Pinpoint the cell where the given text exists, returning its [X, Y] midpoint coordinate. 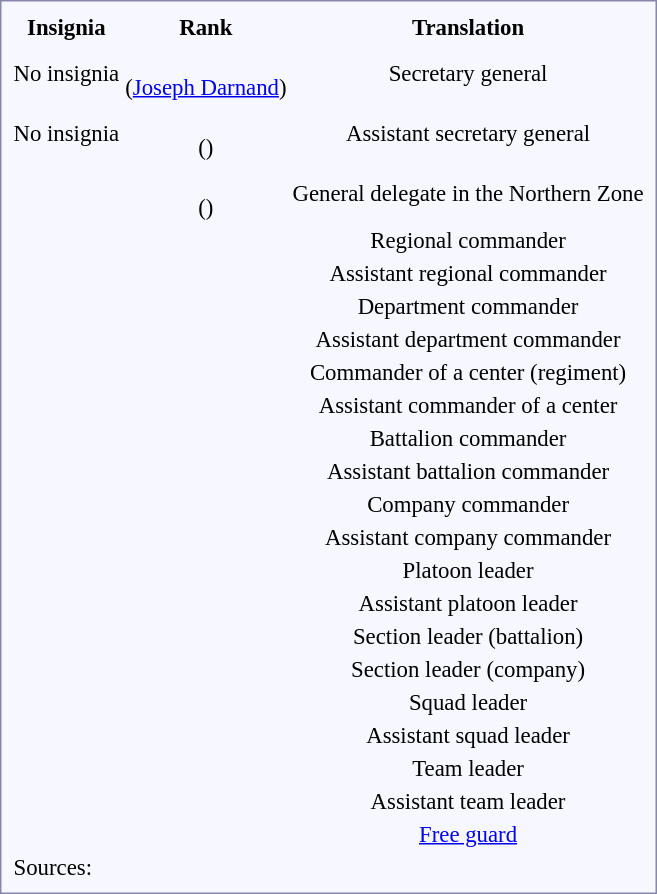
Section leader (company) [468, 669]
(Joseph Darnand) [206, 74]
Battalion commander [468, 438]
Assistant platoon leader [468, 603]
Squad leader [468, 702]
Assistant regional commander [468, 273]
Assistant squad leader [468, 735]
Sources: [66, 867]
Assistant company commander [468, 537]
Assistant secretary general [468, 134]
General delegate in the Northern Zone [468, 194]
Rank [206, 27]
Free guard [468, 834]
Assistant department commander [468, 339]
Insignia [66, 27]
Translation [468, 27]
Assistant team leader [468, 801]
Department commander [468, 306]
Company commander [468, 504]
Commander of a center (regiment) [468, 372]
Section leader (battalion) [468, 636]
Assistant battalion commander [468, 471]
Platoon leader [468, 570]
Assistant commander of a center [468, 405]
Secretary general [468, 74]
Team leader [468, 768]
Regional commander [468, 240]
